Determine the (x, y) coordinate at the center of the cell enclosing the given text.  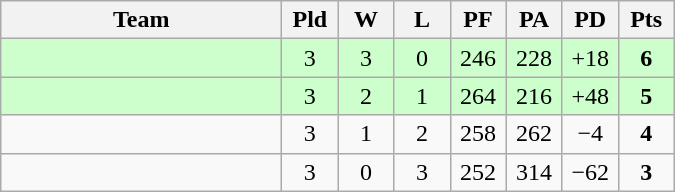
PA (534, 20)
4 (646, 134)
Pld (310, 20)
216 (534, 96)
246 (478, 58)
+18 (590, 58)
L (422, 20)
264 (478, 96)
PD (590, 20)
W (366, 20)
−4 (590, 134)
Team (142, 20)
228 (534, 58)
262 (534, 134)
258 (478, 134)
PF (478, 20)
252 (478, 172)
−62 (590, 172)
+48 (590, 96)
Pts (646, 20)
5 (646, 96)
314 (534, 172)
6 (646, 58)
